Return (X, Y) of the center of cell containing provided text 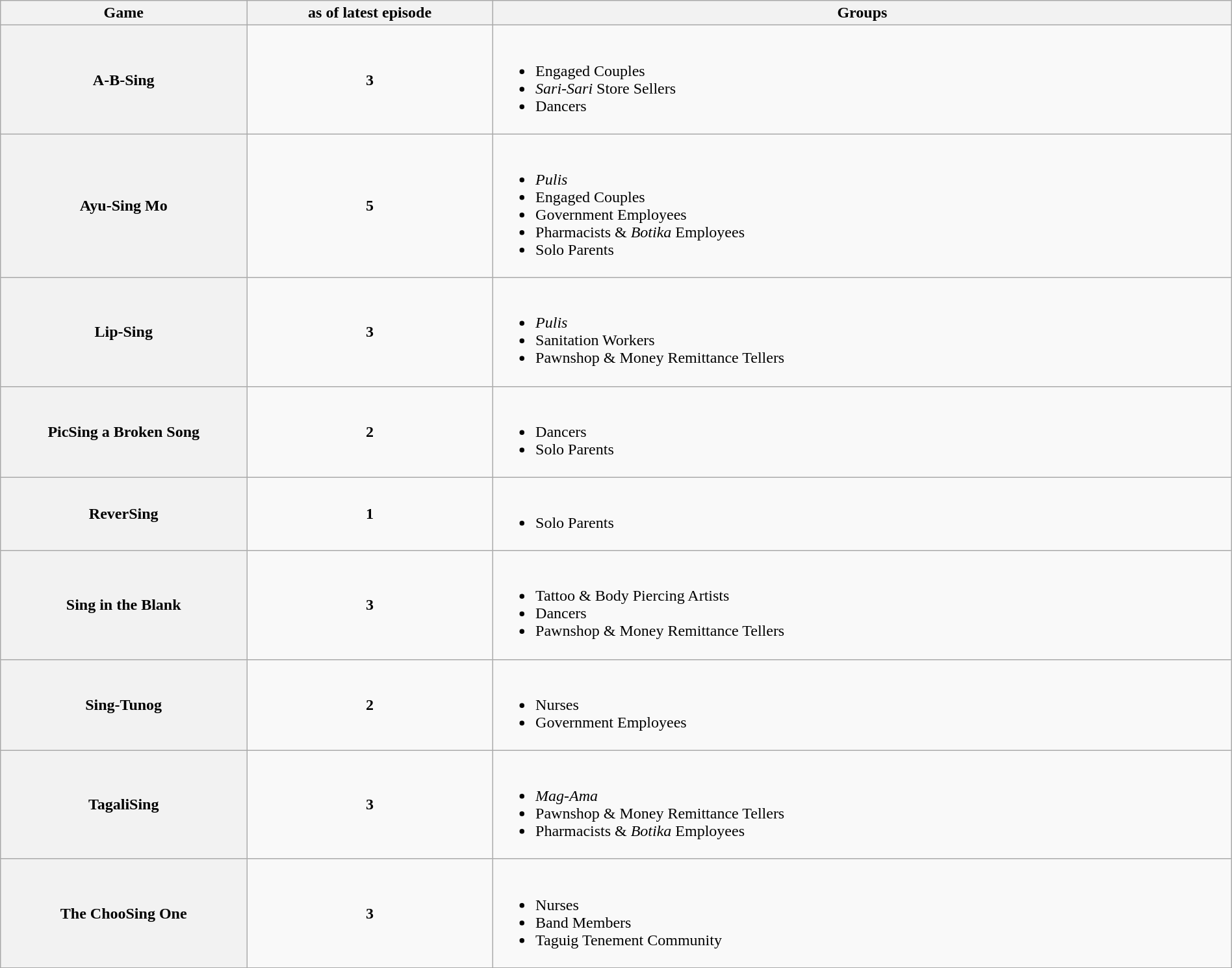
The ChooSing One (123, 913)
A-B-Sing (123, 79)
as of latest episode (370, 13)
Game (123, 13)
Engaged CouplesSari-Sari Store SellersDancers (863, 79)
Solo Parents (863, 514)
PulisSanitation WorkersPawnshop & Money Remittance Tellers (863, 332)
DancersSolo Parents (863, 432)
NursesGovernment Employees (863, 705)
5 (370, 205)
Groups (863, 13)
PulisEngaged CouplesGovernment EmployeesPharmacists & Botika EmployeesSolo Parents (863, 205)
Sing-Tunog (123, 705)
Tattoo & Body Piercing ArtistsDancersPawnshop & Money Remittance Tellers (863, 605)
NursesBand MembersTaguig Tenement Community (863, 913)
Mag-AmaPawnshop & Money Remittance TellersPharmacists & Botika Employees (863, 805)
ReverSing (123, 514)
Sing in the Blank (123, 605)
PicSing a Broken Song (123, 432)
1 (370, 514)
Ayu-Sing Mo (123, 205)
Lip-Sing (123, 332)
TagaliSing (123, 805)
